Search for the cell housing the specified text and yield its (x, y) center coordinate. 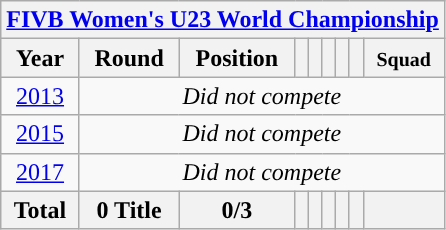
0/3 (237, 210)
Round (128, 58)
Total (40, 210)
2015 (40, 134)
Year (40, 58)
FIVB Women's U23 World Championship (223, 20)
2017 (40, 172)
Position (237, 58)
0 Title (128, 210)
Squad (404, 58)
2013 (40, 96)
